Capture the cell that displays the provided text and extract its [x, y] central coordinate. 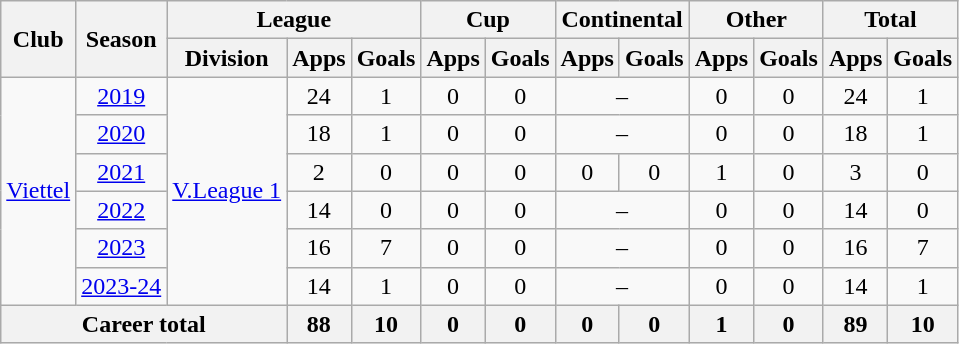
2019 [122, 96]
2 [319, 172]
Division [227, 58]
Cup [488, 20]
Career total [144, 324]
Other [756, 20]
V.League 1 [227, 191]
Total [890, 20]
89 [855, 324]
Viettel [38, 191]
2020 [122, 134]
2021 [122, 172]
Club [38, 39]
88 [319, 324]
Continental [622, 20]
3 [855, 172]
Season [122, 39]
2023-24 [122, 286]
2022 [122, 210]
League [294, 20]
2023 [122, 248]
